Find where the given text appears and provide that cell's center as [X, Y] coordinate. 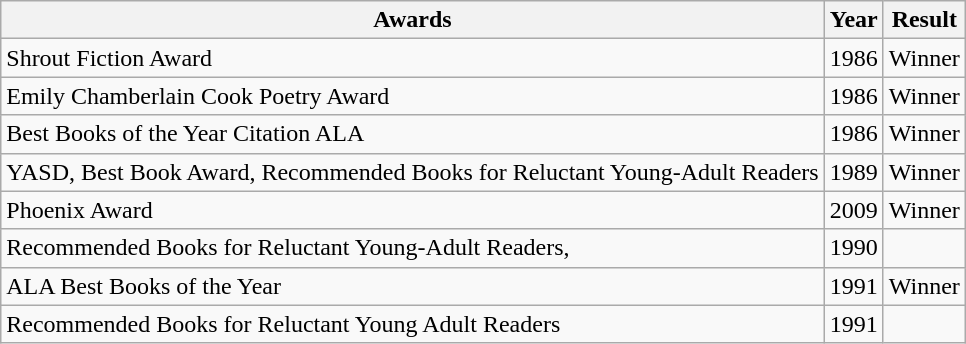
2009 [854, 210]
Year [854, 20]
1989 [854, 172]
YASD, Best Book Award, Recommended Books for Reluctant Young-Adult Readers [412, 172]
Awards [412, 20]
1990 [854, 248]
Emily Chamberlain Cook Poetry Award [412, 96]
Shrout Fiction Award [412, 58]
Recommended Books for Reluctant Young Adult Readers [412, 324]
Recommended Books for Reluctant Young-Adult Readers, [412, 248]
Phoenix Award [412, 210]
Best Books of the Year Citation ALA [412, 134]
Result [924, 20]
ALA Best Books of the Year [412, 286]
